Provide the [x, y] coordinate of the cell's center where the given text is located.  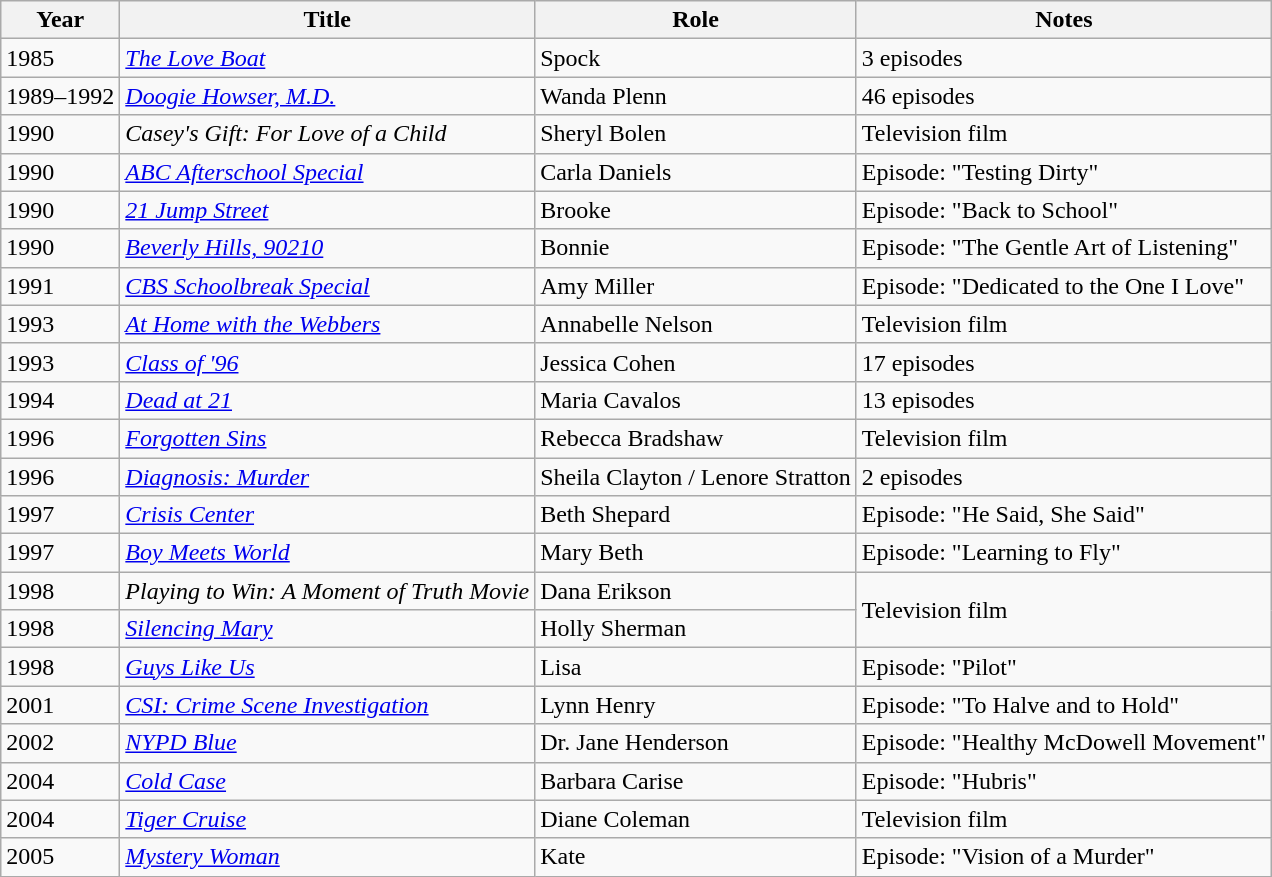
CBS Schoolbreak Special [328, 286]
Dana Erikson [696, 591]
Carla Daniels [696, 172]
Casey's Gift: For Love of a Child [328, 134]
Episode: "To Halve and to Hold" [1064, 705]
Year [60, 20]
Title [328, 20]
Dead at 21 [328, 400]
Role [696, 20]
ABC Afterschool Special [328, 172]
Jessica Cohen [696, 362]
Diagnosis: Murder [328, 477]
2 episodes [1064, 477]
3 episodes [1064, 58]
At Home with the Webbers [328, 324]
Tiger Cruise [328, 819]
Mary Beth [696, 553]
Boy Meets World [328, 553]
13 episodes [1064, 400]
Class of '96 [328, 362]
Cold Case [328, 781]
1991 [60, 286]
46 episodes [1064, 96]
2002 [60, 743]
Playing to Win: A Moment of Truth Movie [328, 591]
Diane Coleman [696, 819]
2005 [60, 857]
Episode: "Hubris" [1064, 781]
1994 [60, 400]
21 Jump Street [328, 210]
Episode: "Healthy McDowell Movement" [1064, 743]
Guys Like Us [328, 667]
Annabelle Nelson [696, 324]
Barbara Carise [696, 781]
Kate [696, 857]
Lisa [696, 667]
Sheila Clayton / Lenore Stratton [696, 477]
1989–1992 [60, 96]
2001 [60, 705]
Dr. Jane Henderson [696, 743]
NYPD Blue [328, 743]
Notes [1064, 20]
Episode: "Pilot" [1064, 667]
Sheryl Bolen [696, 134]
Lynn Henry [696, 705]
Episode: "The Gentle Art of Listening" [1064, 248]
Beverly Hills, 90210 [328, 248]
Maria Cavalos [696, 400]
Bonnie [696, 248]
1985 [60, 58]
Episode: "Back to School" [1064, 210]
Crisis Center [328, 515]
Spock [696, 58]
Amy Miller [696, 286]
Episode: "Learning to Fly" [1064, 553]
Episode: "He Said, She Said" [1064, 515]
CSI: Crime Scene Investigation [328, 705]
Episode: "Dedicated to the One I Love" [1064, 286]
Doogie Howser, M.D. [328, 96]
Mystery Woman [328, 857]
Forgotten Sins [328, 438]
17 episodes [1064, 362]
Brooke [696, 210]
Beth Shepard [696, 515]
Silencing Mary [328, 629]
Rebecca Bradshaw [696, 438]
Wanda Plenn [696, 96]
Holly Sherman [696, 629]
Episode: "Vision of a Murder" [1064, 857]
Episode: "Testing Dirty" [1064, 172]
The Love Boat [328, 58]
